Detect which cell encompasses the target text, then output its [x, y] center coordinate. 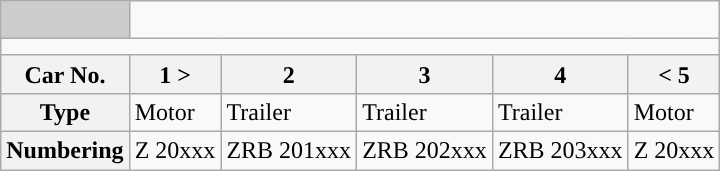
< 5 [674, 74]
Car No. [65, 74]
ZRB 201xxx [289, 150]
2 [289, 74]
4 [560, 74]
Type [65, 112]
1 > [175, 74]
ZRB 202xxx [425, 150]
3 [425, 74]
Numbering [65, 150]
ZRB 203xxx [560, 150]
